Determine the [X, Y] coordinate at the center of the cell enclosing the given text.  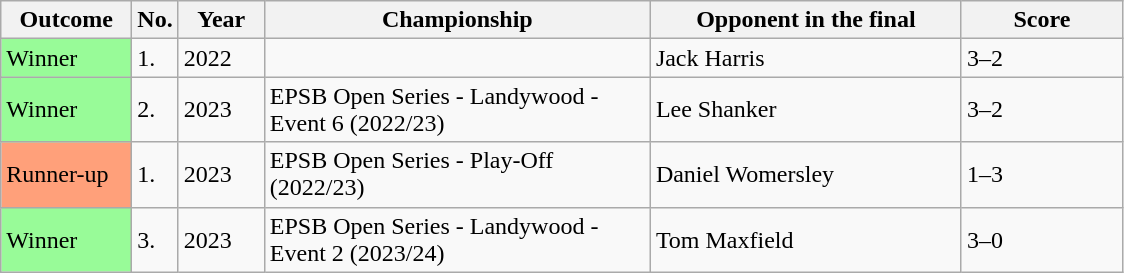
EPSB Open Series - Landywood - Event 2 (2023/24) [457, 240]
Runner-up [66, 174]
Jack Harris [806, 58]
EPSB Open Series - Landywood - Event 6 (2022/23) [457, 110]
3–0 [1042, 240]
3. [155, 240]
Score [1042, 20]
Tom Maxfield [806, 240]
EPSB Open Series - Play-Off (2022/23) [457, 174]
Championship [457, 20]
No. [155, 20]
2. [155, 110]
Outcome [66, 20]
1–3 [1042, 174]
Lee Shanker [806, 110]
Opponent in the final [806, 20]
2022 [221, 58]
Daniel Womersley [806, 174]
Year [221, 20]
